Search for the cell housing the specified text and yield its [x, y] center coordinate. 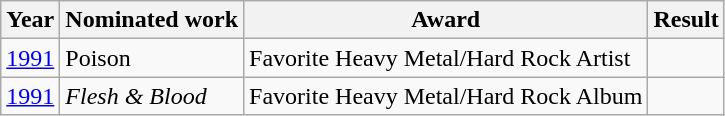
Year [30, 20]
Poison [152, 58]
Flesh & Blood [152, 96]
Award [446, 20]
Result [686, 20]
Nominated work [152, 20]
Favorite Heavy Metal/Hard Rock Artist [446, 58]
Favorite Heavy Metal/Hard Rock Album [446, 96]
